Locate the cell with the specified text and output its (X, Y) center coordinate. 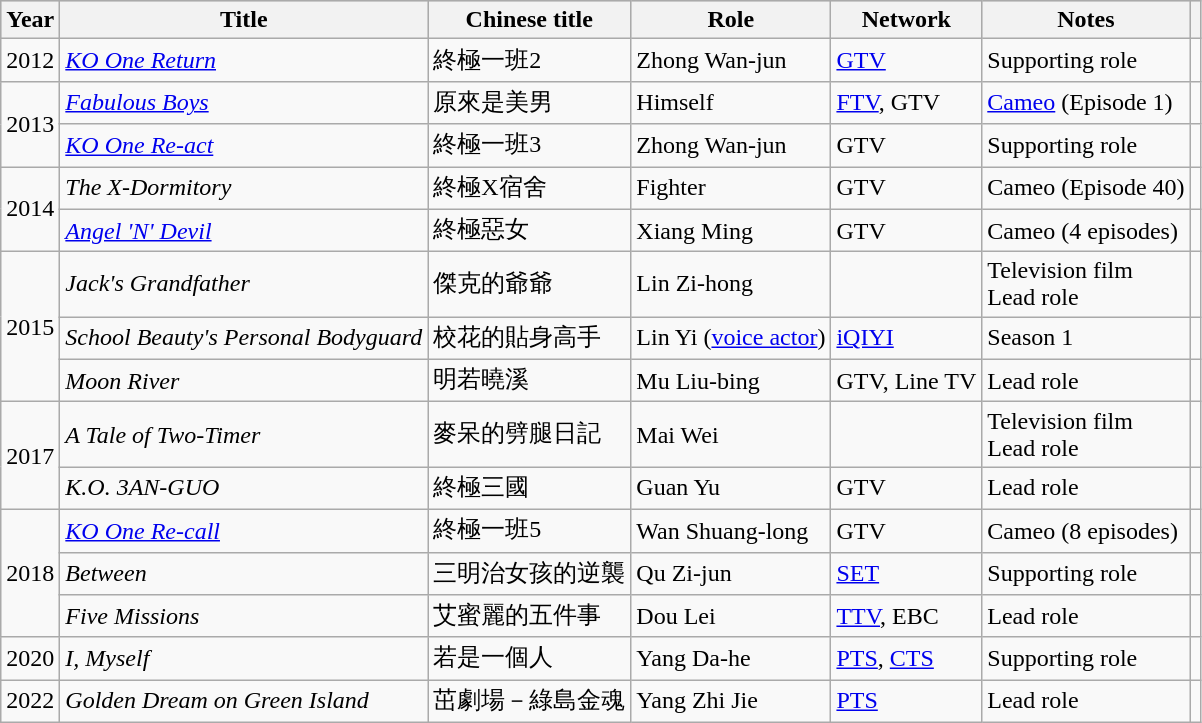
KO One Re-act (244, 146)
Cameo (8 episodes) (1086, 530)
KO One Return (244, 60)
PTS (906, 702)
Xiang Ming (731, 230)
2012 (30, 60)
Cameo (Episode 40) (1086, 188)
傑克的爺爺 (530, 284)
Angel 'N' Devil (244, 230)
2018 (30, 573)
Lin Zi-hong (731, 284)
Wan Shuang-long (731, 530)
KO One Re-call (244, 530)
Cameo (4 episodes) (1086, 230)
The X-Dormitory (244, 188)
Role (731, 20)
2015 (30, 327)
Chinese title (530, 20)
終極一班2 (530, 60)
2022 (30, 702)
iQIYI (906, 338)
TTV, EBC (906, 616)
Himself (731, 102)
三明治女孩的逆襲 (530, 574)
A Tale of Two-Timer (244, 434)
Fabulous Boys (244, 102)
Qu Zi-jun (731, 574)
Year (30, 20)
Mu Liu-bing (731, 380)
2014 (30, 208)
GTV, Line TV (906, 380)
Guan Yu (731, 488)
茁劇場－綠島金魂 (530, 702)
Cameo (Episode 1) (1086, 102)
麥呆的劈腿日記 (530, 434)
2017 (30, 456)
校花的貼身高手 (530, 338)
若是一個人 (530, 658)
FTV, GTV (906, 102)
PTS, CTS (906, 658)
Jack's Grandfather (244, 284)
Title (244, 20)
Network (906, 20)
艾蜜麗的五件事 (530, 616)
Yang Zhi Jie (731, 702)
終極一班3 (530, 146)
Fighter (731, 188)
Five Missions (244, 616)
終極三國 (530, 488)
Yang Da-he (731, 658)
I, Myself (244, 658)
終極惡女 (530, 230)
Lin Yi (voice actor) (731, 338)
School Beauty's Personal Bodyguard (244, 338)
Moon River (244, 380)
原來是美男 (530, 102)
K.O. 3AN-GUO (244, 488)
Mai Wei (731, 434)
SET (906, 574)
Notes (1086, 20)
終極X宿舍 (530, 188)
Golden Dream on Green Island (244, 702)
2020 (30, 658)
終極一班5 (530, 530)
Dou Lei (731, 616)
明若曉溪 (530, 380)
Season 1 (1086, 338)
Between (244, 574)
2013 (30, 124)
